Determine the [X, Y] coordinate at the center of the cell enclosing the given text.  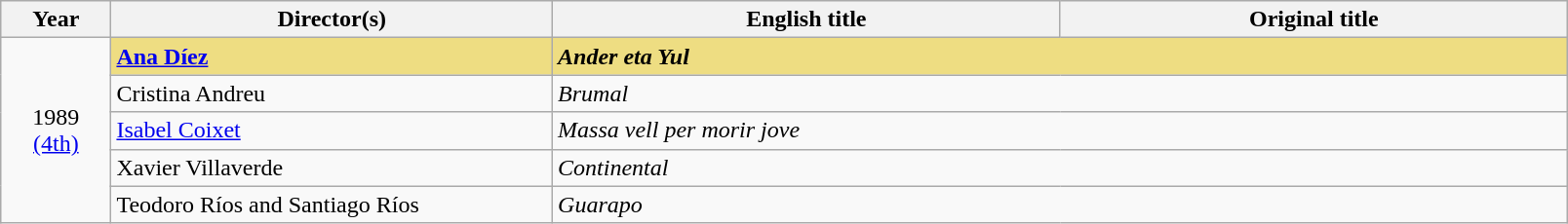
Cristina Andreu [332, 93]
Teodoro Ríos and Santiago Ríos [332, 205]
Massa vell per morir jove [1061, 131]
Isabel Coixet [332, 131]
Continental [1061, 168]
Guarapo [1061, 205]
Ana Díez [332, 56]
Brumal [1061, 93]
Xavier Villaverde [332, 168]
Original title [1314, 19]
Year [57, 19]
Director(s) [332, 19]
Ander eta Yul [1061, 56]
English title [807, 19]
1989(4th) [57, 131]
